Provide the (x, y) coordinate of the cell's center where the given text is located.  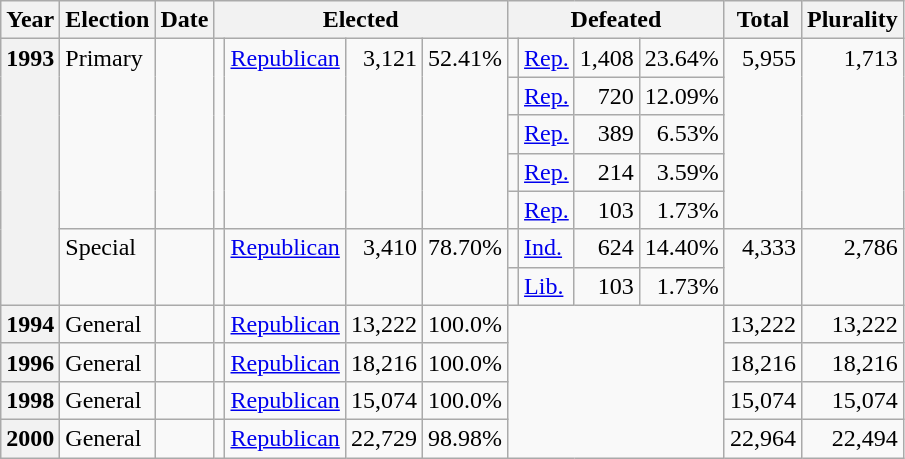
3,410 (384, 267)
22,494 (852, 438)
1996 (30, 362)
1998 (30, 400)
98.98% (464, 438)
Year (30, 20)
720 (606, 96)
Lib. (547, 286)
214 (606, 172)
78.70% (464, 267)
Date (184, 20)
1994 (30, 324)
52.41% (464, 134)
2,786 (852, 267)
Defeated (616, 20)
Special (108, 267)
14.40% (682, 248)
Ind. (547, 248)
5,955 (762, 134)
3.59% (682, 172)
1,713 (852, 134)
22,964 (762, 438)
Total (762, 20)
12.09% (682, 96)
3,121 (384, 134)
Elected (361, 20)
4,333 (762, 267)
1,408 (606, 58)
Primary (108, 134)
624 (606, 248)
2000 (30, 438)
22,729 (384, 438)
6.53% (682, 134)
23.64% (682, 58)
Plurality (852, 20)
Election (108, 20)
389 (606, 134)
1993 (30, 172)
